Extract the [X, Y] coordinate from the center of the cell holding the provided text.  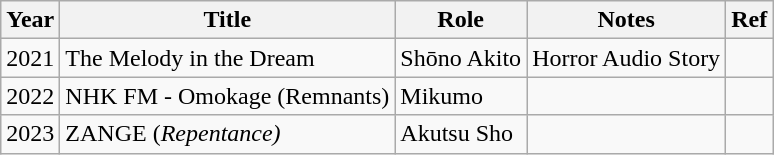
Ref [750, 20]
NHK FM - Omokage (Remnants) [228, 96]
Title [228, 20]
ZANGE (Repentance) [228, 134]
2021 [30, 58]
Akutsu Sho [461, 134]
2022 [30, 96]
Role [461, 20]
Mikumo [461, 96]
Year [30, 20]
Shōno Akito [461, 58]
2023 [30, 134]
Notes [626, 20]
Horror Audio Story [626, 58]
The Melody in the Dream [228, 58]
